Return [x, y] of the center of cell containing provided text 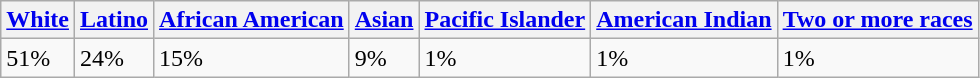
White [38, 20]
Asian [384, 20]
American Indian [684, 20]
Pacific Islander [505, 20]
24% [114, 58]
Two or more races [878, 20]
51% [38, 58]
9% [384, 58]
Latino [114, 20]
African American [252, 20]
15% [252, 58]
